For the text-containing cell, return its midpoint in [x, y] coordinate format. 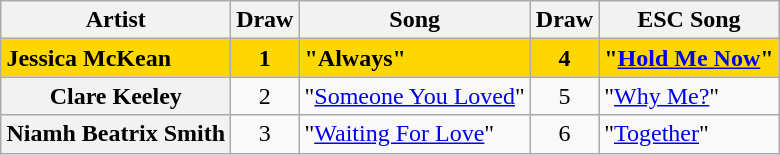
Artist [116, 20]
"Hold Me Now" [689, 58]
1 [265, 58]
"Waiting For Love" [414, 134]
Song [414, 20]
3 [265, 134]
5 [564, 96]
6 [564, 134]
"Why Me?" [689, 96]
ESC Song [689, 20]
4 [564, 58]
2 [265, 96]
Jessica McKean [116, 58]
Clare Keeley [116, 96]
"Together" [689, 134]
"Someone You Loved" [414, 96]
"Always" [414, 58]
Niamh Beatrix Smith [116, 134]
